Capture the cell that displays the provided text and extract its (x, y) central coordinate. 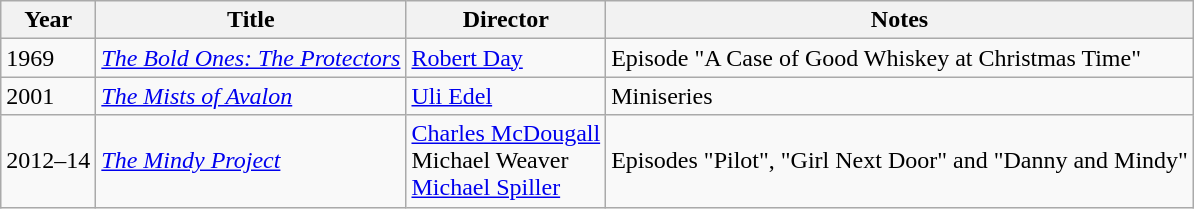
Robert Day (506, 58)
1969 (48, 58)
Title (251, 20)
2001 (48, 96)
Miniseries (900, 96)
Episode "A Case of Good Whiskey at Christmas Time" (900, 58)
Uli Edel (506, 96)
Charles McDougallMichael WeaverMichael Spiller (506, 161)
Episodes "Pilot", "Girl Next Door" and "Danny and Mindy" (900, 161)
Year (48, 20)
Director (506, 20)
The Mindy Project (251, 161)
The Mists of Avalon (251, 96)
2012–14 (48, 161)
Notes (900, 20)
The Bold Ones: The Protectors (251, 58)
